For the text-containing cell, return its midpoint in [X, Y] coordinate format. 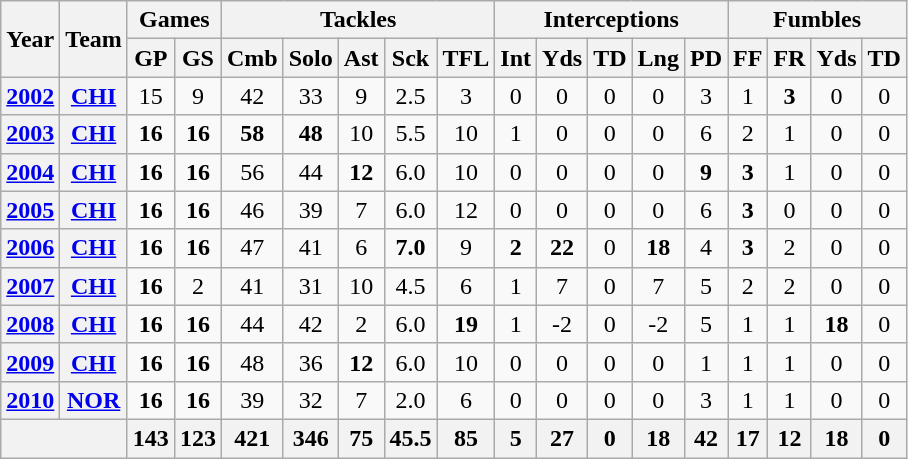
Team [94, 39]
NOR [94, 400]
33 [310, 96]
2.0 [410, 400]
2008 [30, 324]
2002 [30, 96]
Tackles [358, 20]
143 [150, 438]
31 [310, 286]
346 [310, 438]
4.5 [410, 286]
Fumbles [818, 20]
PD [706, 58]
123 [198, 438]
Lng [658, 58]
5.5 [410, 134]
2004 [30, 172]
17 [748, 438]
56 [252, 172]
47 [252, 248]
Int [516, 58]
GP [150, 58]
Ast [361, 58]
Year [30, 39]
FF [748, 58]
2003 [30, 134]
FR [790, 58]
32 [310, 400]
GS [198, 58]
2006 [30, 248]
421 [252, 438]
Sck [410, 58]
4 [706, 248]
TFL [466, 58]
2010 [30, 400]
36 [310, 362]
2005 [30, 210]
19 [466, 324]
7.0 [410, 248]
Games [174, 20]
75 [361, 438]
45.5 [410, 438]
Interceptions [612, 20]
2.5 [410, 96]
Cmb [252, 58]
2007 [30, 286]
27 [562, 438]
22 [562, 248]
85 [466, 438]
46 [252, 210]
58 [252, 134]
15 [150, 96]
2009 [30, 362]
Solo [310, 58]
